Return [x, y] of the center of cell containing provided text 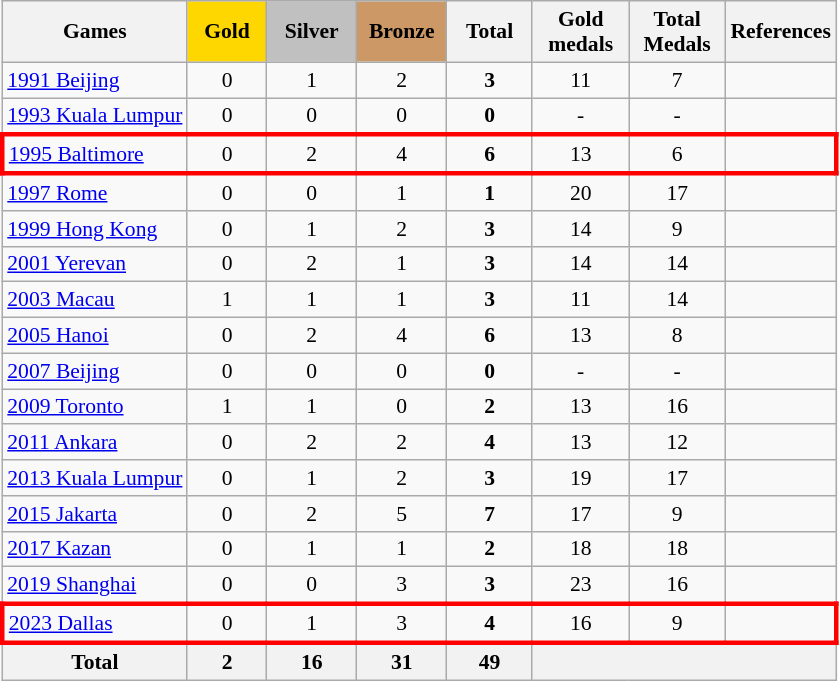
31 [402, 662]
2003 Macau [94, 300]
1995 Baltimore [94, 154]
2017 Kazan [94, 549]
5 [402, 514]
Bronze [402, 32]
2011 Ankara [94, 443]
2023 Dallas [94, 624]
Silver [312, 32]
2001 Yerevan [94, 264]
Total Medals [678, 32]
23 [580, 586]
12 [678, 443]
1991 Beijing [94, 80]
1999 Hong Kong [94, 229]
49 [490, 662]
Gold [226, 32]
References [780, 32]
2019 Shanghai [94, 586]
20 [580, 192]
2005 Hanoi [94, 336]
2013 Kuala Lumpur [94, 478]
1997 Rome [94, 192]
19 [580, 478]
2009 Toronto [94, 407]
2015 Jakarta [94, 514]
Games [94, 32]
2007 Beijing [94, 371]
1993 Kuala Lumpur [94, 116]
8 [678, 336]
Gold medals [580, 32]
